Identify which cell holds the provided text, then report its [X, Y] central coordinate. 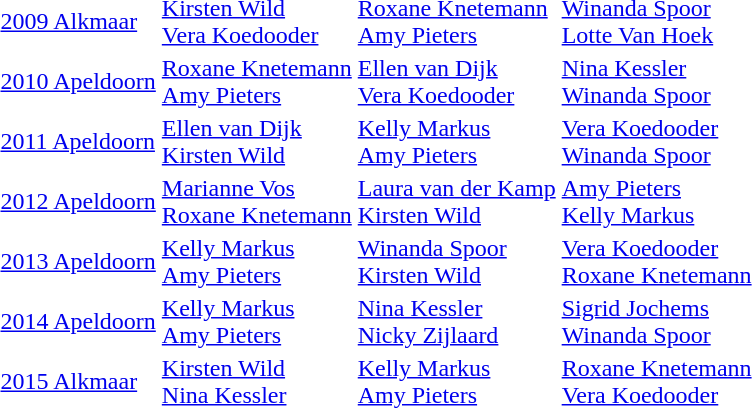
Laura van der KampKirsten Wild [456, 202]
Nina KesslerNicky Zijlaard [456, 322]
Winanda SpoorKirsten Wild [456, 262]
Ellen van DijkKirsten Wild [256, 142]
Marianne VosRoxane Knetemann [256, 202]
Roxane KnetemannAmy Pieters [256, 82]
Ellen van DijkVera Koedooder [456, 82]
